Locate the cell with the specified text and output its [X, Y] center coordinate. 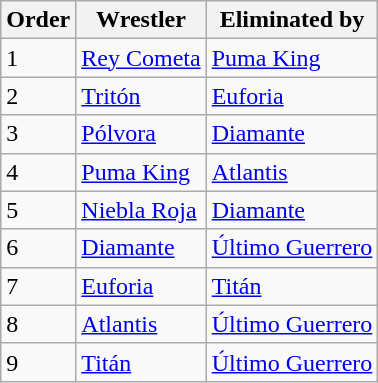
9 [38, 362]
8 [38, 324]
Order [38, 20]
6 [38, 248]
Eliminated by [292, 20]
Niebla Roja [141, 210]
Rey Cometa [141, 58]
7 [38, 286]
Pólvora [141, 134]
3 [38, 134]
Wrestler [141, 20]
4 [38, 172]
Tritón [141, 96]
1 [38, 58]
2 [38, 96]
5 [38, 210]
